Search for the cell housing the specified text and yield its (x, y) center coordinate. 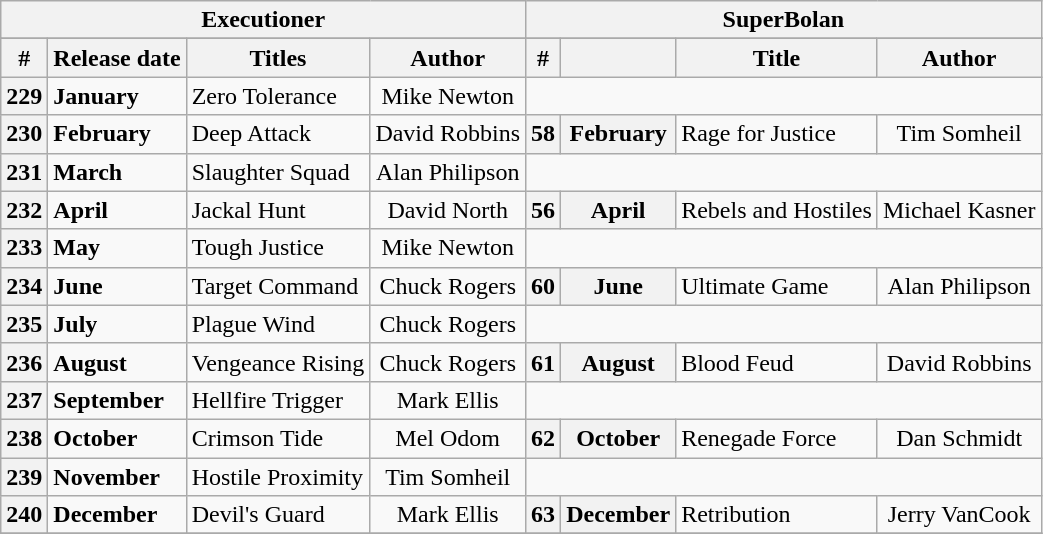
Devil's Guard (278, 515)
Dan Schmidt (959, 438)
Title (777, 58)
229 (24, 96)
Rebels and Hostiles (777, 210)
62 (544, 438)
Crimson Tide (278, 438)
Rage for Justice (777, 134)
60 (544, 286)
Michael Kasner (959, 210)
July (117, 324)
Retribution (777, 515)
Tough Justice (278, 248)
231 (24, 172)
January (117, 96)
Slaughter Squad (278, 172)
Target Command (278, 286)
237 (24, 400)
235 (24, 324)
Hostile Proximity (278, 477)
Blood Feud (777, 362)
September (117, 400)
Jackal Hunt (278, 210)
Zero Tolerance (278, 96)
236 (24, 362)
238 (24, 438)
November (117, 477)
240 (24, 515)
March (117, 172)
58 (544, 134)
234 (24, 286)
61 (544, 362)
230 (24, 134)
May (117, 248)
Hellfire Trigger (278, 400)
Renegade Force (777, 438)
David North (448, 210)
Vengeance Rising (278, 362)
SuperBolan (784, 20)
Mel Odom (448, 438)
Jerry VanCook (959, 515)
Ultimate Game (777, 286)
Deep Attack (278, 134)
239 (24, 477)
Executioner (264, 20)
Titles (278, 58)
233 (24, 248)
56 (544, 210)
63 (544, 515)
232 (24, 210)
Plague Wind (278, 324)
Release date (117, 58)
